Pinpoint the cell where the given text exists, returning its [X, Y] midpoint coordinate. 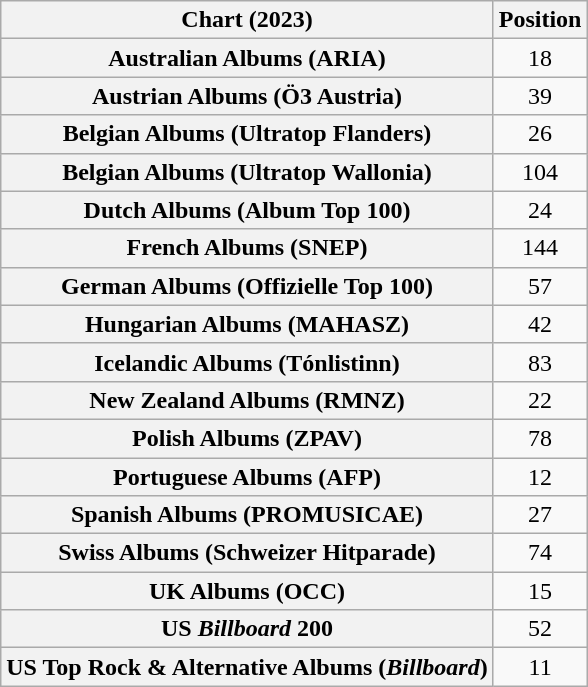
Dutch Albums (Album Top 100) [247, 210]
74 [540, 553]
18 [540, 58]
Spanish Albums (PROMUSICAE) [247, 515]
12 [540, 477]
French Albums (SNEP) [247, 248]
Hungarian Albums (MAHASZ) [247, 324]
Swiss Albums (Schweizer Hitparade) [247, 553]
Belgian Albums (Ultratop Flanders) [247, 134]
22 [540, 400]
US Billboard 200 [247, 629]
Austrian Albums (Ö3 Austria) [247, 96]
104 [540, 172]
144 [540, 248]
New Zealand Albums (RMNZ) [247, 400]
11 [540, 667]
Polish Albums (ZPAV) [247, 438]
Position [540, 20]
15 [540, 591]
Belgian Albums (Ultratop Wallonia) [247, 172]
Icelandic Albums (Tónlistinn) [247, 362]
83 [540, 362]
Chart (2023) [247, 20]
Portuguese Albums (AFP) [247, 477]
27 [540, 515]
57 [540, 286]
UK Albums (OCC) [247, 591]
US Top Rock & Alternative Albums (Billboard) [247, 667]
German Albums (Offizielle Top 100) [247, 286]
39 [540, 96]
Australian Albums (ARIA) [247, 58]
42 [540, 324]
24 [540, 210]
78 [540, 438]
52 [540, 629]
26 [540, 134]
